For the text-containing cell, return its midpoint in [x, y] coordinate format. 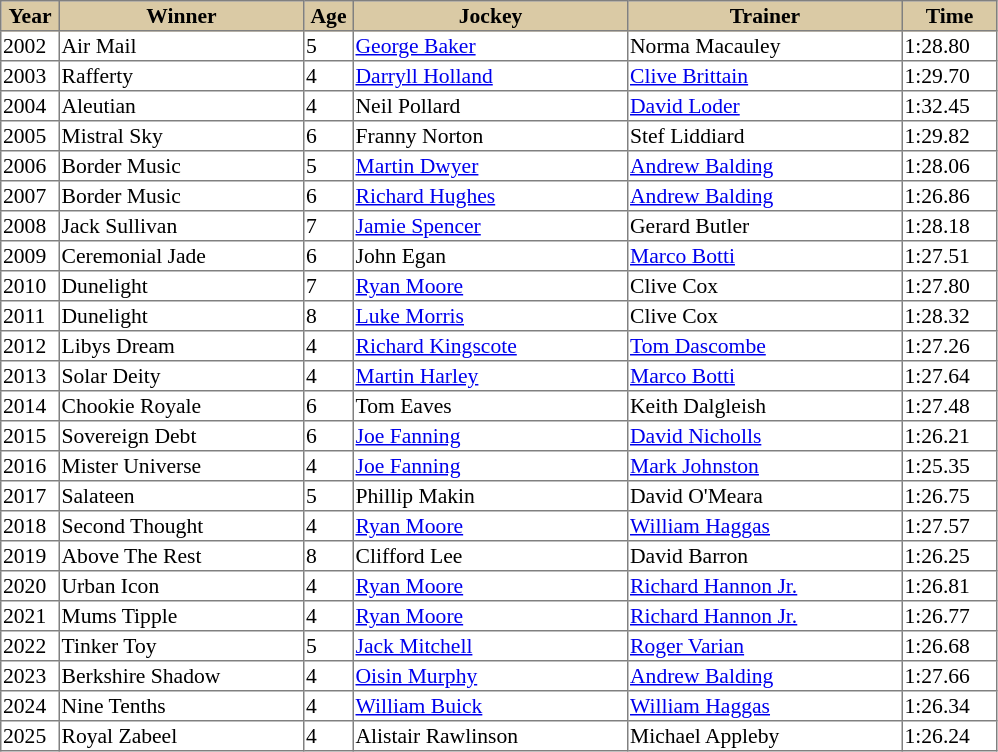
George Baker [490, 46]
Year [30, 16]
1:27.66 [949, 676]
Norma Macauley [765, 46]
Oisin Murphy [490, 676]
Alistair Rawlinson [490, 736]
2020 [30, 586]
Richard Kingscote [490, 346]
Martin Harley [490, 376]
Jamie Spencer [490, 226]
2007 [30, 196]
2014 [30, 406]
1:28.32 [949, 316]
1:26.86 [949, 196]
David Nicholls [765, 436]
John Egan [490, 256]
1:25.35 [949, 466]
1:29.82 [949, 136]
Gerard Butler [765, 226]
Ceremonial Jade [181, 256]
1:32.45 [949, 106]
Libys Dream [181, 346]
Sovereign Debt [181, 436]
2002 [30, 46]
David O'Meara [765, 496]
Salateen [181, 496]
1:28.80 [949, 46]
Above The Rest [181, 556]
2004 [30, 106]
Keith Dalgleish [765, 406]
Phillip Makin [490, 496]
David Barron [765, 556]
Stef Liddiard [765, 136]
2022 [30, 646]
Age [329, 16]
Neil Pollard [490, 106]
2006 [30, 166]
1:27.80 [949, 286]
Clifford Lee [490, 556]
1:26.24 [949, 736]
Darryll Holland [490, 76]
2013 [30, 376]
Martin Dwyer [490, 166]
1:26.21 [949, 436]
2023 [30, 676]
2015 [30, 436]
1:26.75 [949, 496]
Royal Zabeel [181, 736]
Mums Tipple [181, 616]
Air Mail [181, 46]
William Buick [490, 706]
1:29.70 [949, 76]
Jockey [490, 16]
2025 [30, 736]
2018 [30, 526]
2009 [30, 256]
2005 [30, 136]
Clive Brittain [765, 76]
Jack Mitchell [490, 646]
1:27.64 [949, 376]
Tom Eaves [490, 406]
2010 [30, 286]
Time [949, 16]
1:27.26 [949, 346]
Tinker Toy [181, 646]
Aleutian [181, 106]
Solar Deity [181, 376]
Rafferty [181, 76]
Michael Appleby [765, 736]
2024 [30, 706]
2021 [30, 616]
Berkshire Shadow [181, 676]
1:28.18 [949, 226]
Second Thought [181, 526]
1:26.77 [949, 616]
Franny Norton [490, 136]
1:26.81 [949, 586]
Trainer [765, 16]
2011 [30, 316]
Nine Tenths [181, 706]
1:28.06 [949, 166]
Tom Dascombe [765, 346]
2003 [30, 76]
Mistral Sky [181, 136]
Winner [181, 16]
1:26.25 [949, 556]
Jack Sullivan [181, 226]
1:27.51 [949, 256]
Mark Johnston [765, 466]
2008 [30, 226]
Mister Universe [181, 466]
1:27.57 [949, 526]
Urban Icon [181, 586]
2019 [30, 556]
1:26.34 [949, 706]
Roger Varian [765, 646]
Luke Morris [490, 316]
Richard Hughes [490, 196]
1:27.48 [949, 406]
2017 [30, 496]
1:26.68 [949, 646]
2016 [30, 466]
David Loder [765, 106]
2012 [30, 346]
Chookie Royale [181, 406]
